Capture the cell that displays the provided text and extract its (x, y) central coordinate. 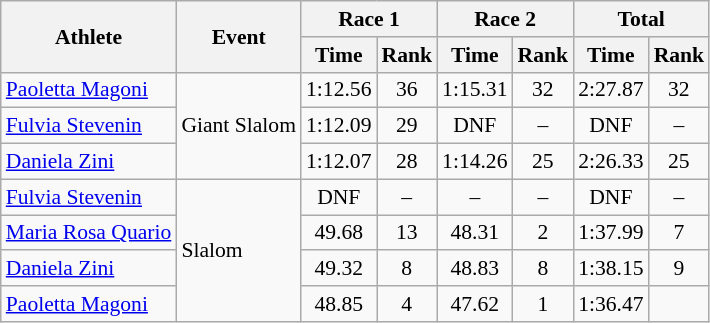
29 (406, 126)
48.83 (474, 269)
Total (641, 19)
1 (544, 304)
Giant Slalom (238, 126)
1:12.56 (338, 90)
7 (680, 233)
49.68 (338, 233)
2:26.33 (610, 162)
28 (406, 162)
1:12.09 (338, 126)
1:37.99 (610, 233)
Slalom (238, 250)
1:15.31 (474, 90)
4 (406, 304)
Maria Rosa Quario (89, 233)
2:27.87 (610, 90)
2 (544, 233)
Event (238, 36)
Athlete (89, 36)
47.62 (474, 304)
48.85 (338, 304)
9 (680, 269)
Race 1 (369, 19)
36 (406, 90)
48.31 (474, 233)
Race 2 (505, 19)
1:12.07 (338, 162)
1:14.26 (474, 162)
13 (406, 233)
1:36.47 (610, 304)
1:38.15 (610, 269)
49.32 (338, 269)
